Locate the cell with the specified text and output its (X, Y) center coordinate. 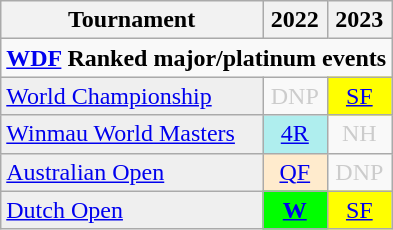
QF (296, 172)
Winmau World Masters (132, 134)
2023 (360, 20)
WDF Ranked major/platinum events (196, 58)
Dutch Open (132, 210)
World Championship (132, 96)
Tournament (132, 20)
NH (360, 134)
Australian Open (132, 172)
W (296, 210)
2022 (296, 20)
4R (296, 134)
